Return the (X, Y) coordinate for the center point of the cell that contains the specified text.  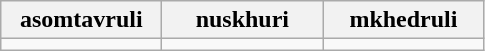
nuskhuri (242, 20)
asomtavruli (82, 20)
mkhedruli (404, 20)
